Pinpoint the cell where the given text exists, returning its (x, y) midpoint coordinate. 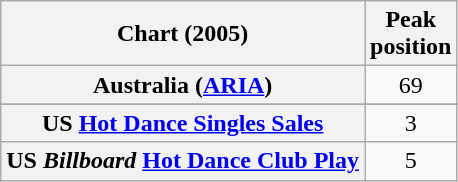
Australia (ARIA) (183, 85)
Chart (2005) (183, 34)
3 (411, 123)
Peakposition (411, 34)
69 (411, 85)
US Hot Dance Singles Sales (183, 123)
US Billboard Hot Dance Club Play (183, 161)
5 (411, 161)
